Return the (X, Y) coordinate for the center point of the cell that contains the specified text.  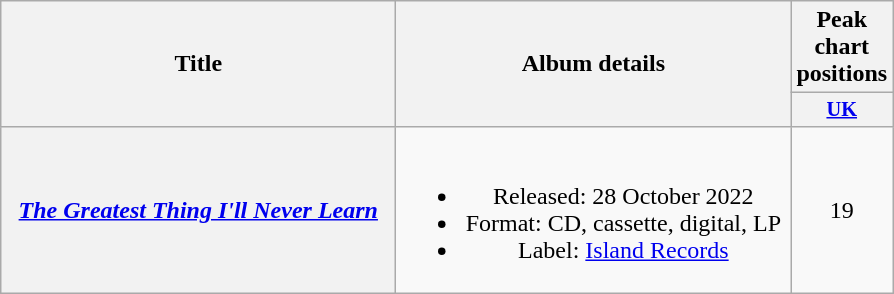
19 (842, 210)
UK (842, 110)
Peak chartpositions (842, 47)
Album details (594, 64)
Released: 28 October 2022Format: CD, cassette, digital, LPLabel: Island Records (594, 210)
The Greatest Thing I'll Never Learn (198, 210)
Title (198, 64)
